From the cell containing the given text, extract its center point as (x, y) coordinate. 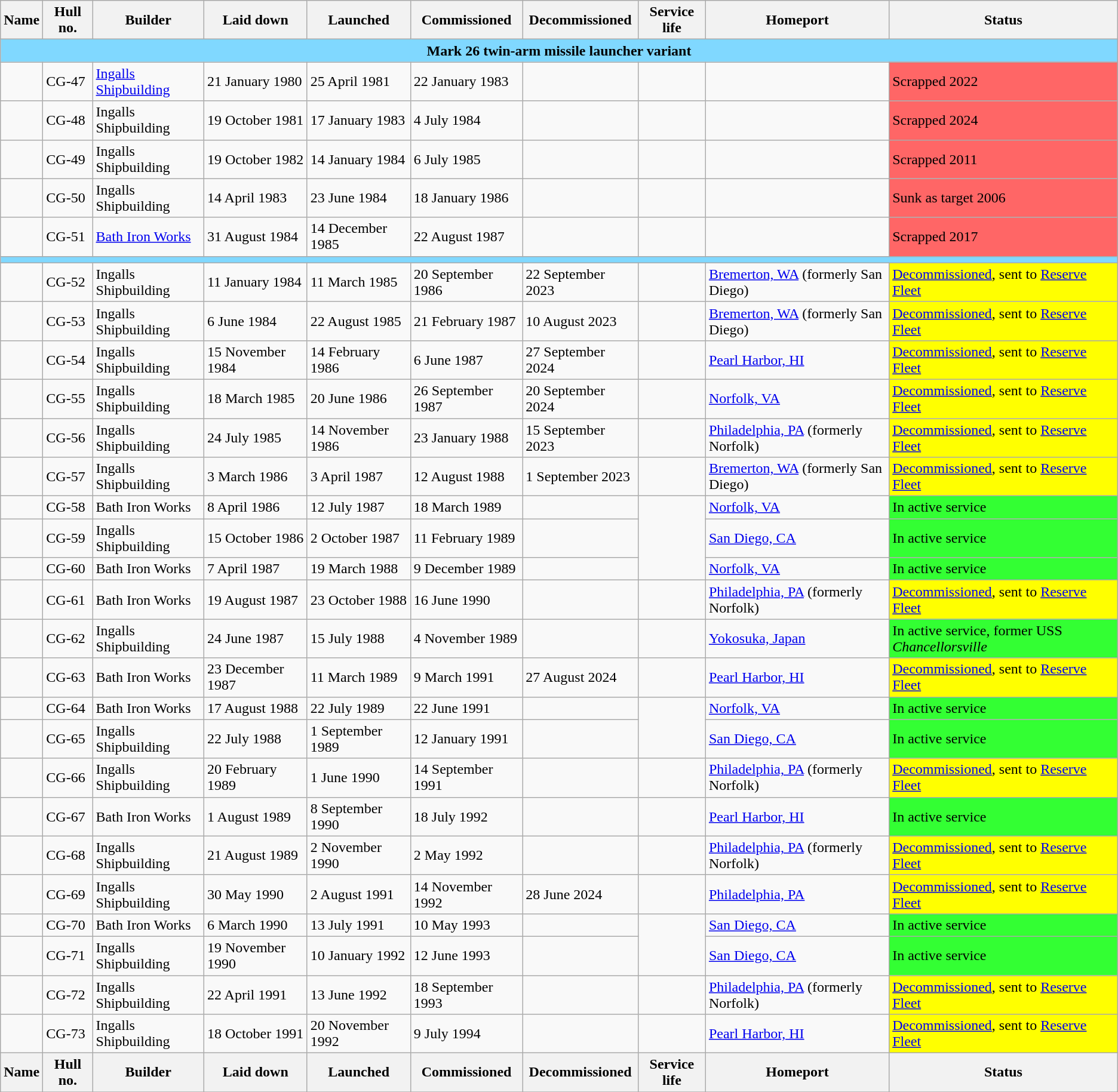
19 November 1990 (256, 955)
Philadelphia, PA (797, 894)
14 November 1986 (358, 437)
8 April 1986 (256, 507)
Scrapped 2024 (1003, 121)
18 September 1993 (466, 995)
26 September 1987 (466, 399)
22 June 1991 (466, 708)
3 March 1986 (256, 476)
9 December 1989 (466, 569)
CG-49 (68, 159)
1 September 2023 (580, 476)
Sunk as target 2006 (1003, 198)
9 March 1991 (466, 677)
10 January 1992 (358, 955)
11 March 1989 (358, 677)
CG-64 (68, 708)
1 June 1990 (358, 777)
2 August 1991 (358, 894)
23 June 1984 (358, 198)
14 February 1986 (358, 359)
2 November 1990 (358, 855)
CG-61 (68, 599)
14 January 1984 (358, 159)
22 January 1983 (466, 81)
CG-47 (68, 81)
14 November 1992 (466, 894)
12 January 1991 (466, 739)
6 July 1985 (466, 159)
20 February 1989 (256, 777)
1 September 1989 (358, 739)
19 October 1982 (256, 159)
CG-48 (68, 121)
27 August 2024 (580, 677)
CG-51 (68, 236)
31 August 1984 (256, 236)
22 April 1991 (256, 995)
12 July 1987 (358, 507)
13 July 1991 (358, 925)
CG-67 (68, 817)
15 November 1984 (256, 359)
CG-59 (68, 539)
20 September 1986 (466, 282)
22 September 2023 (580, 282)
CG-50 (68, 198)
13 June 1992 (358, 995)
25 April 1981 (358, 81)
7 April 1987 (256, 569)
CG-69 (68, 894)
12 June 1993 (466, 955)
CG-55 (68, 399)
CG-58 (68, 507)
24 July 1985 (256, 437)
16 June 1990 (466, 599)
Scrapped 2011 (1003, 159)
20 June 1986 (358, 399)
6 June 1984 (256, 321)
CG-62 (68, 639)
9 July 1994 (466, 1034)
In active service, former USS Chancellorsville (1003, 639)
22 August 1987 (466, 236)
18 January 1986 (466, 198)
2 October 1987 (358, 539)
30 May 1990 (256, 894)
Scrapped 2017 (1003, 236)
6 March 1990 (256, 925)
21 February 1987 (466, 321)
21 January 1980 (256, 81)
CG-53 (68, 321)
CG-54 (68, 359)
20 November 1992 (358, 1034)
18 October 1991 (256, 1034)
23 October 1988 (358, 599)
Scrapped 2022 (1003, 81)
CG-65 (68, 739)
12 August 1988 (466, 476)
22 July 1989 (358, 708)
2 May 1992 (466, 855)
1 August 1989 (256, 817)
11 January 1984 (256, 282)
8 September 1990 (358, 817)
3 April 1987 (358, 476)
23 January 1988 (466, 437)
14 April 1983 (256, 198)
15 September 2023 (580, 437)
Mark 26 twin-arm missile launcher variant (559, 51)
28 June 2024 (580, 894)
Yokosuka, Japan (797, 639)
18 March 1989 (466, 507)
CG-57 (68, 476)
CG-72 (68, 995)
CG-73 (68, 1034)
24 June 1987 (256, 639)
21 August 1989 (256, 855)
CG-66 (68, 777)
11 March 1985 (358, 282)
20 September 2024 (580, 399)
15 October 1986 (256, 539)
18 July 1992 (466, 817)
17 August 1988 (256, 708)
4 November 1989 (466, 639)
CG-70 (68, 925)
CG-68 (68, 855)
CG-63 (68, 677)
18 March 1985 (256, 399)
22 August 1985 (358, 321)
6 June 1987 (466, 359)
11 February 1989 (466, 539)
14 December 1985 (358, 236)
19 March 1988 (358, 569)
19 October 1981 (256, 121)
27 September 2024 (580, 359)
10 May 1993 (466, 925)
CG-71 (68, 955)
CG-52 (68, 282)
15 July 1988 (358, 639)
23 December 1987 (256, 677)
CG-60 (68, 569)
22 July 1988 (256, 739)
4 July 1984 (466, 121)
19 August 1987 (256, 599)
CG-56 (68, 437)
14 September 1991 (466, 777)
17 January 1983 (358, 121)
10 August 2023 (580, 321)
